Search for the cell housing the specified text and yield its (X, Y) center coordinate. 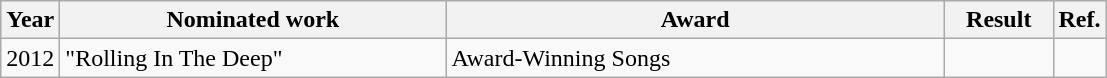
Nominated work (253, 20)
2012 (30, 58)
Year (30, 20)
Ref. (1080, 20)
Result (998, 20)
Award (696, 20)
"Rolling In The Deep" (253, 58)
Award-Winning Songs (696, 58)
